Determine the [x, y] coordinate at the center of the cell enclosing the given text.  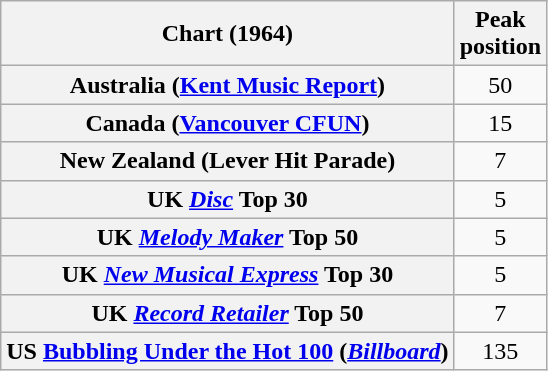
US Bubbling Under the Hot 100 (Billboard) [228, 351]
New Zealand (Lever Hit Parade) [228, 161]
15 [500, 123]
Chart (1964) [228, 34]
UK New Musical Express Top 30 [228, 275]
UK Disc Top 30 [228, 199]
UK Record Retailer Top 50 [228, 313]
135 [500, 351]
Peakposition [500, 34]
UK Melody Maker Top 50 [228, 237]
Canada (Vancouver CFUN) [228, 123]
Australia (Kent Music Report) [228, 85]
50 [500, 85]
